Return [x, y] of the center of cell containing provided text 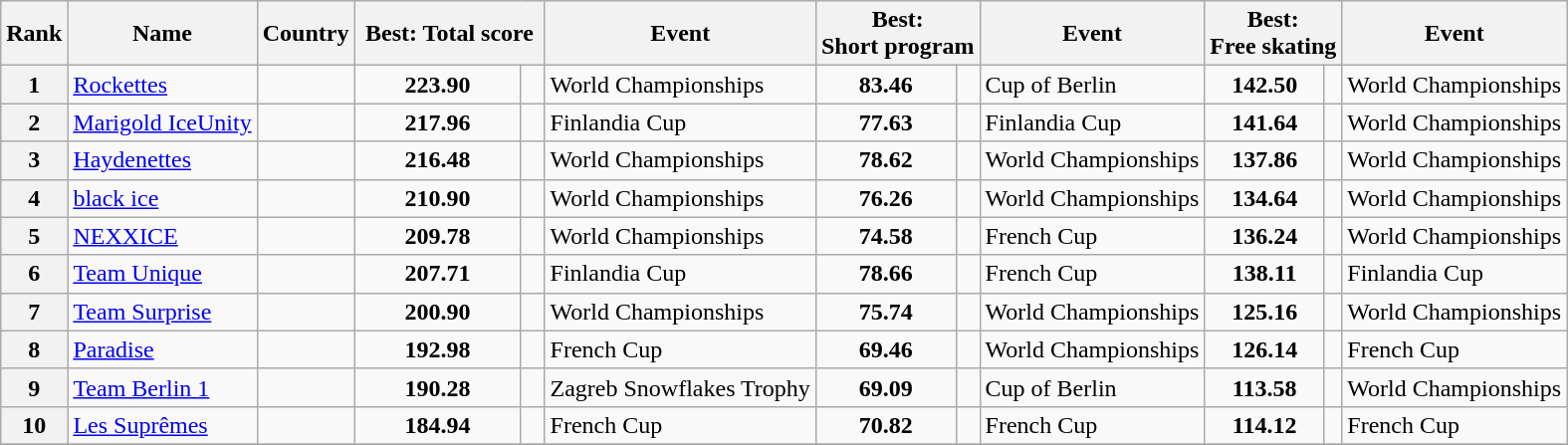
83.46 [886, 85]
77.63 [886, 122]
137.86 [1264, 160]
Zagreb Snowflakes Trophy [680, 387]
78.62 [886, 160]
190.28 [438, 387]
10 [34, 425]
200.90 [438, 312]
9 [34, 387]
142.50 [1264, 85]
74.58 [886, 236]
Name [162, 34]
69.09 [886, 387]
134.64 [1264, 198]
76.26 [886, 198]
78.66 [886, 274]
70.82 [886, 425]
Best: Total score [450, 34]
114.12 [1264, 425]
210.90 [438, 198]
7 [34, 312]
4 [34, 198]
Paradise [162, 349]
209.78 [438, 236]
136.24 [1264, 236]
8 [34, 349]
Rockettes [162, 85]
125.16 [1264, 312]
5 [34, 236]
NEXXICE [162, 236]
Marigold IceUnity [162, 122]
Team Berlin 1 [162, 387]
217.96 [438, 122]
138.11 [1264, 274]
Haydenettes [162, 160]
1 [34, 85]
2 [34, 122]
216.48 [438, 160]
Les Suprêmes [162, 425]
Team Unique [162, 274]
223.90 [438, 85]
Best: Short program [898, 34]
69.46 [886, 349]
126.14 [1264, 349]
Best: Free skating [1273, 34]
184.94 [438, 425]
141.64 [1264, 122]
Rank [34, 34]
black ice [162, 198]
113.58 [1264, 387]
192.98 [438, 349]
Team Surprise [162, 312]
3 [34, 160]
207.71 [438, 274]
75.74 [886, 312]
Country [306, 34]
6 [34, 274]
